Return (X, Y) of the center of cell containing provided text 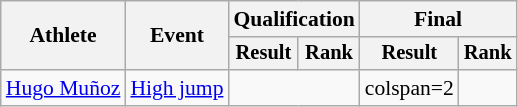
High jump (176, 88)
Qualification (294, 19)
Event (176, 36)
Final (438, 19)
Athlete (64, 36)
colspan=2 (410, 88)
Hugo Muñoz (64, 88)
